Return [X, Y] of the center of cell containing provided text 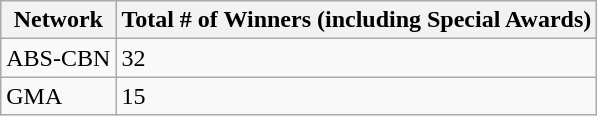
Total # of Winners (including Special Awards) [356, 20]
Network [58, 20]
15 [356, 96]
ABS-CBN [58, 58]
GMA [58, 96]
32 [356, 58]
